Return the [X, Y] coordinate for the center point of the cell that contains the specified text.  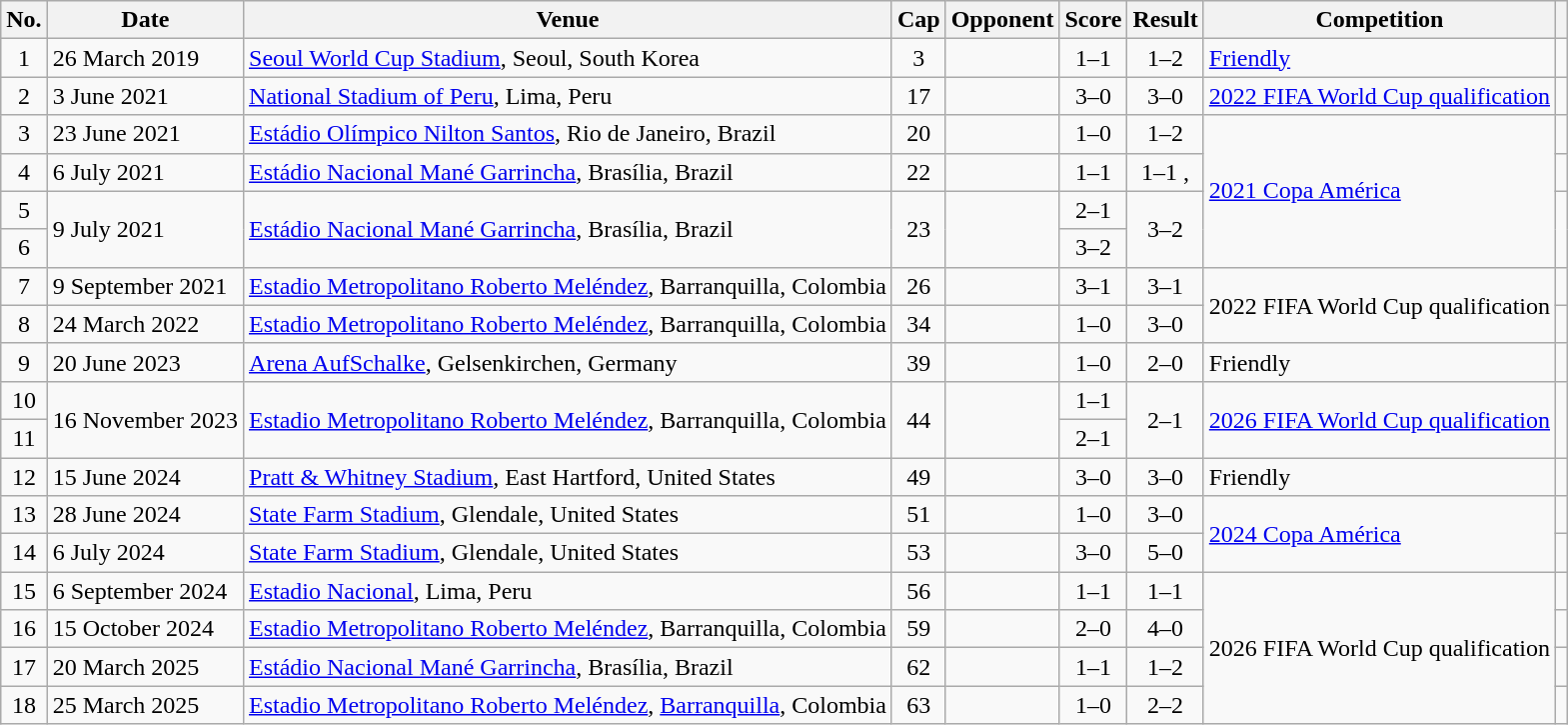
Estadio Nacional, Lima, Peru [568, 591]
22 [918, 172]
39 [918, 362]
Opponent [1002, 20]
24 March 2022 [145, 324]
7 [24, 286]
23 June 2021 [145, 134]
Venue [568, 20]
1 [24, 58]
6 [24, 248]
1–1 , [1165, 172]
59 [918, 629]
15 [24, 591]
44 [918, 419]
3 June 2021 [145, 96]
2024 Copa América [1379, 534]
6 July 2021 [145, 172]
9 September 2021 [145, 286]
56 [918, 591]
4 [24, 172]
20 [918, 134]
2 [24, 96]
9 [24, 362]
28 June 2024 [145, 515]
14 [24, 553]
2021 Copa América [1379, 191]
12 [24, 477]
49 [918, 477]
Score [1093, 20]
2–2 [1165, 705]
Date [145, 20]
Cap [918, 20]
4–0 [1165, 629]
15 October 2024 [145, 629]
34 [918, 324]
51 [918, 515]
16 [24, 629]
Estádio Olímpico Nilton Santos, Rio de Janeiro, Brazil [568, 134]
No. [24, 20]
62 [918, 667]
10 [24, 400]
Result [1165, 20]
5 [24, 210]
6 July 2024 [145, 553]
5–0 [1165, 553]
53 [918, 553]
26 March 2019 [145, 58]
National Stadium of Peru, Lima, Peru [568, 96]
13 [24, 515]
Arena AufSchalke, Gelsenkirchen, Germany [568, 362]
25 March 2025 [145, 705]
20 March 2025 [145, 667]
6 September 2024 [145, 591]
16 November 2023 [145, 419]
63 [918, 705]
9 July 2021 [145, 229]
18 [24, 705]
15 June 2024 [145, 477]
20 June 2023 [145, 362]
Seoul World Cup Stadium, Seoul, South Korea [568, 58]
8 [24, 324]
Competition [1379, 20]
11 [24, 438]
26 [918, 286]
Pratt & Whitney Stadium, East Hartford, United States [568, 477]
23 [918, 229]
